Locate the cell with the specified text and output its [x, y] center coordinate. 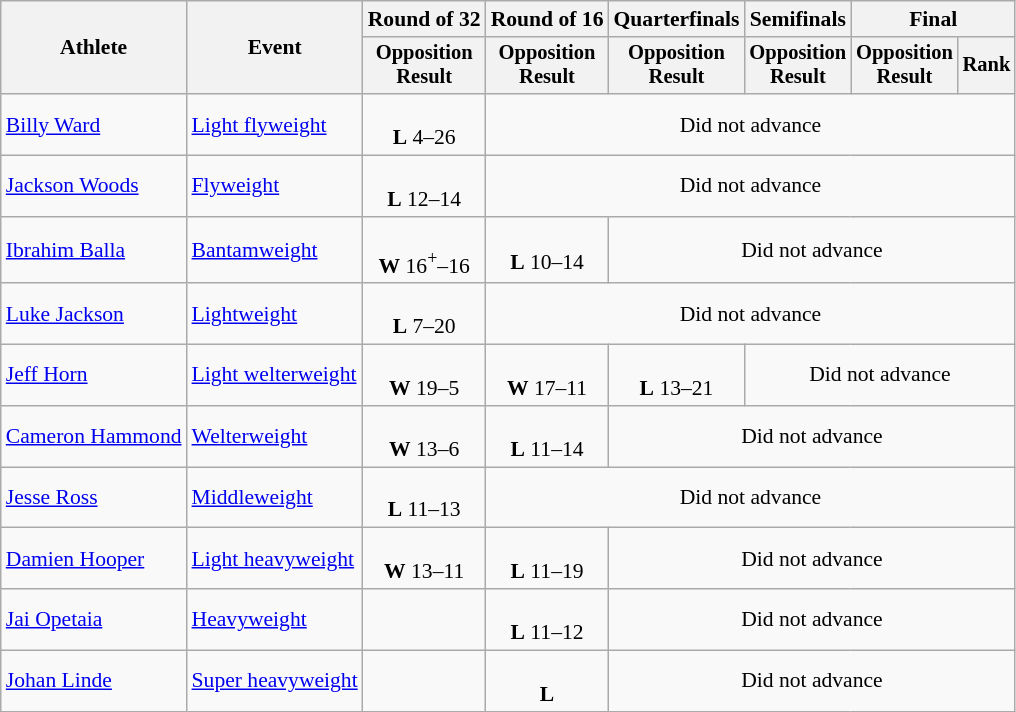
Semifinals [798, 19]
Light flyweight [275, 124]
Johan Linde [94, 680]
Final [933, 19]
Rank [987, 66]
Bantamweight [275, 250]
Event [275, 48]
L 11–13 [424, 498]
Heavyweight [275, 620]
Welterweight [275, 436]
L 7–20 [424, 314]
Flyweight [275, 186]
W 13–6 [424, 436]
W 19–5 [424, 376]
Middleweight [275, 498]
Ibrahim Balla [94, 250]
L 4–26 [424, 124]
Jesse Ross [94, 498]
Round of 16 [548, 19]
W 17–11 [548, 376]
L 10–14 [548, 250]
L 11–12 [548, 620]
W 13–11 [424, 558]
Quarterfinals [676, 19]
Athlete [94, 48]
Lightweight [275, 314]
L 11–19 [548, 558]
Cameron Hammond [94, 436]
Jackson Woods [94, 186]
Light welterweight [275, 376]
Billy Ward [94, 124]
Jeff Horn [94, 376]
Super heavyweight [275, 680]
W 16+–16 [424, 250]
Round of 32 [424, 19]
Jai Opetaia [94, 620]
Damien Hooper [94, 558]
Luke Jackson [94, 314]
Light heavyweight [275, 558]
L 11–14 [548, 436]
L [548, 680]
L 13–21 [676, 376]
L 12–14 [424, 186]
